Identify which cell holds the provided text, then report its [x, y] central coordinate. 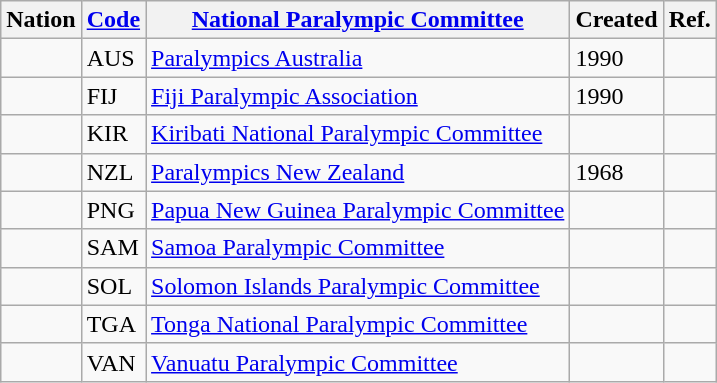
SOL [113, 286]
Created [616, 20]
SAM [113, 248]
Tonga National Paralympic Committee [358, 324]
Vanuatu Paralympic Committee [358, 362]
Ref. [690, 20]
KIR [113, 134]
AUS [113, 58]
National Paralympic Committee [358, 20]
1968 [616, 172]
Kiribati National Paralympic Committee [358, 134]
VAN [113, 362]
Code [113, 20]
Fiji Paralympic Association [358, 96]
Samoa Paralympic Committee [358, 248]
Paralympics Australia [358, 58]
NZL [113, 172]
Paralympics New Zealand [358, 172]
TGA [113, 324]
FIJ [113, 96]
Papua New Guinea Paralympic Committee [358, 210]
Nation [41, 20]
Solomon Islands Paralympic Committee [358, 286]
PNG [113, 210]
